Provide the [x, y] coordinate of the cell's center where the given text is located.  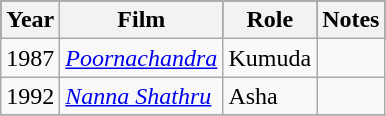
Kumuda [270, 58]
1992 [30, 96]
Nanna Shathru [142, 96]
Role [270, 20]
1987 [30, 58]
Poornachandra [142, 58]
Notes [351, 20]
Asha [270, 96]
Year [30, 20]
Film [142, 20]
